Output the (X, Y) coordinate of the center of the cell containing the given text.  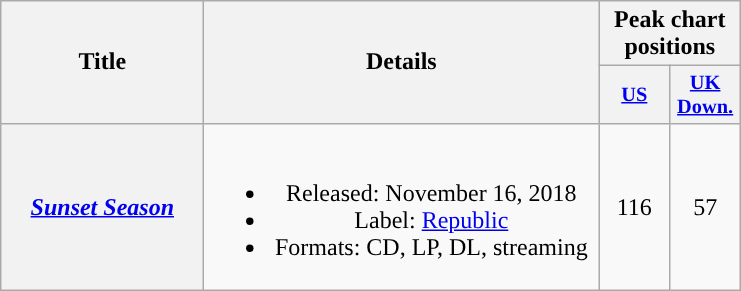
UKDown. (706, 95)
57 (706, 206)
Released: November 16, 2018Label: RepublicFormats: CD, LP, DL, streaming (402, 206)
Peak chart positions (670, 34)
116 (634, 206)
US (634, 95)
Title (102, 62)
Sunset Season (102, 206)
Details (402, 62)
